Pinpoint the cell where the given text exists, returning its [X, Y] midpoint coordinate. 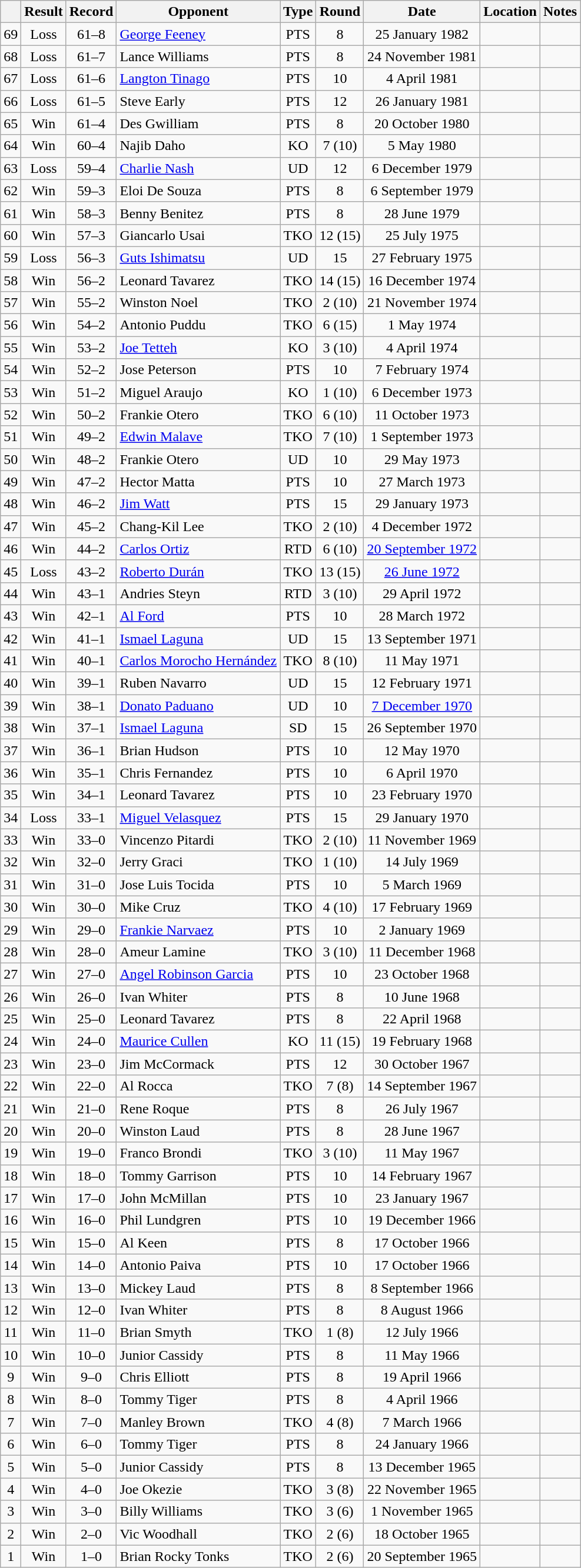
Phil Lundgren [198, 1220]
George Feeney [198, 34]
25–0 [91, 1019]
6 [11, 1444]
Steve Early [198, 101]
6 September 1979 [422, 191]
25 January 1982 [422, 34]
13 December 1965 [422, 1467]
25 [11, 1019]
50 [11, 459]
32 [11, 862]
34–1 [91, 795]
Tommy Garrison [198, 1176]
61–8 [91, 34]
Ruben Navarro [198, 683]
Des Gwilliam [198, 124]
Location [510, 12]
19 [11, 1153]
Najib Daho [198, 146]
Date [422, 12]
52 [11, 415]
Result [44, 12]
Giancarlo Usai [198, 235]
44 [11, 593]
41–1 [91, 638]
6 December 1973 [422, 392]
Frankie Narvaez [198, 929]
19–0 [91, 1153]
Antonio Paiva [198, 1265]
23 [11, 1064]
32–0 [91, 862]
2 [11, 1534]
61–4 [91, 124]
Rene Roque [198, 1109]
1 September 1973 [422, 437]
1 November 1965 [422, 1512]
27 [11, 974]
29–0 [91, 929]
11 May 1971 [422, 661]
11–0 [91, 1332]
51 [11, 437]
18–0 [91, 1176]
13 September 1971 [422, 638]
56–2 [91, 281]
40 [11, 683]
Jerry Graci [198, 862]
65 [11, 124]
6 December 1979 [422, 168]
11 May 1967 [422, 1153]
Angel Robinson Garcia [198, 974]
45–2 [91, 526]
17 February 1969 [422, 907]
7 (8) [340, 1086]
10 June 1968 [422, 997]
11 [11, 1332]
1 (8) [340, 1332]
8 (10) [340, 661]
23–0 [91, 1064]
26 July 1967 [422, 1109]
22 [11, 1086]
28–0 [91, 952]
Al Keen [198, 1243]
Brian Hudson [198, 750]
Charlie Nash [198, 168]
1 [11, 1556]
Notes [560, 12]
5 [11, 1467]
20 [11, 1131]
42 [11, 638]
Chris Fernandez [198, 773]
24 November 1981 [422, 56]
33–1 [91, 818]
49 [11, 482]
19 December 1966 [422, 1220]
28 March 1972 [422, 616]
Benny Benitez [198, 213]
44–2 [91, 549]
6 April 1970 [422, 773]
27 March 1973 [422, 482]
48–2 [91, 459]
60 [11, 235]
15–0 [91, 1243]
Record [91, 12]
Ameur Lamine [198, 952]
12 July 1966 [422, 1332]
Hector Matta [198, 482]
Donato Paduano [198, 706]
41 [11, 661]
36 [11, 773]
54 [11, 370]
17–0 [91, 1198]
Jim McCormack [198, 1064]
14 [11, 1265]
Brian Smyth [198, 1332]
John McMillan [198, 1198]
36–1 [91, 750]
24 January 1966 [422, 1444]
Opponent [198, 12]
4 (10) [340, 907]
2–0 [91, 1534]
5–0 [91, 1467]
58 [11, 281]
28 June 1979 [422, 213]
63 [11, 168]
21 November 1974 [422, 303]
Al Ford [198, 616]
39 [11, 706]
3 (8) [340, 1489]
57–3 [91, 235]
16–0 [91, 1220]
49–2 [91, 437]
61–6 [91, 79]
26 [11, 997]
52–2 [91, 370]
51–2 [91, 392]
13 (15) [340, 571]
33–0 [91, 840]
8–0 [91, 1400]
21–0 [91, 1109]
2 January 1969 [422, 929]
19 April 1966 [422, 1377]
Carlos Ortiz [198, 549]
8 August 1966 [422, 1310]
61–7 [91, 56]
20 September 1972 [422, 549]
23 October 1968 [422, 974]
7 February 1974 [422, 370]
Roberto Durán [198, 571]
6–0 [91, 1444]
24 [11, 1042]
33 [11, 840]
Antonio Puddu [198, 325]
4 April 1974 [422, 348]
Maurice Cullen [198, 1042]
29 [11, 929]
11 (15) [340, 1042]
40–1 [91, 661]
Lance Williams [198, 56]
Chris Elliott [198, 1377]
61–5 [91, 101]
62 [11, 191]
30 [11, 907]
Type [298, 12]
66 [11, 101]
21 [11, 1109]
Manley Brown [198, 1422]
47–2 [91, 482]
Joe Okezie [198, 1489]
Al Rocca [198, 1086]
60–4 [91, 146]
18 [11, 1176]
14 February 1967 [422, 1176]
53–2 [91, 348]
37–1 [91, 728]
57 [11, 303]
20 October 1980 [422, 124]
48 [11, 504]
11 October 1973 [422, 415]
Jose Peterson [198, 370]
12 (15) [340, 235]
Vic Woodhall [198, 1534]
67 [11, 79]
38–1 [91, 706]
23 February 1970 [422, 795]
46 [11, 549]
11 December 1968 [422, 952]
30 October 1967 [422, 1064]
Langton Tinago [198, 79]
4 (8) [340, 1422]
14 (15) [340, 281]
54–2 [91, 325]
23 January 1967 [422, 1198]
43–2 [91, 571]
25 July 1975 [422, 235]
16 [11, 1220]
39–1 [91, 683]
3 (6) [340, 1512]
22–0 [91, 1086]
14 September 1967 [422, 1086]
55–2 [91, 303]
68 [11, 56]
Guts Ishimatsu [198, 258]
56–3 [91, 258]
1–0 [91, 1556]
Joe Tetteh [198, 348]
7 December 1970 [422, 706]
28 June 1967 [422, 1131]
46–2 [91, 504]
3 [11, 1512]
7 [11, 1422]
42–1 [91, 616]
12 February 1971 [422, 683]
56 [11, 325]
4 December 1972 [422, 526]
34 [11, 818]
7 March 1966 [422, 1422]
43–1 [91, 593]
4–0 [91, 1489]
59–4 [91, 168]
35–1 [91, 773]
20–0 [91, 1131]
4 [11, 1489]
Eloi De Souza [198, 191]
Miguel Velasquez [198, 818]
4 April 1966 [422, 1400]
13–0 [91, 1287]
29 January 1970 [422, 818]
1 May 1974 [422, 325]
26 September 1970 [422, 728]
28 [11, 952]
9 [11, 1377]
13 [11, 1287]
Mike Cruz [198, 907]
26–0 [91, 997]
16 December 1974 [422, 281]
22 November 1965 [422, 1489]
Brian Rocky Tonks [198, 1556]
3–0 [91, 1512]
53 [11, 392]
29 January 1973 [422, 504]
69 [11, 34]
5 March 1969 [422, 885]
58–3 [91, 213]
Mickey Laud [198, 1287]
SD [298, 728]
50–2 [91, 415]
9–0 [91, 1377]
31 [11, 885]
26 June 1972 [422, 571]
30–0 [91, 907]
7–0 [91, 1422]
24–0 [91, 1042]
Jim Watt [198, 504]
Andries Steyn [198, 593]
Winston Laud [198, 1131]
10–0 [91, 1355]
Round [340, 12]
47 [11, 526]
Miguel Araujo [198, 392]
Billy Williams [198, 1512]
31–0 [91, 885]
18 October 1965 [422, 1534]
64 [11, 146]
20 September 1965 [422, 1556]
27 February 1975 [422, 258]
Carlos Morocho Hernández [198, 661]
45 [11, 571]
12–0 [91, 1310]
19 February 1968 [422, 1042]
14–0 [91, 1265]
59–3 [91, 191]
Winston Noel [198, 303]
59 [11, 258]
11 May 1966 [422, 1355]
12 May 1970 [422, 750]
37 [11, 750]
4 April 1981 [422, 79]
5 May 1980 [422, 146]
38 [11, 728]
26 January 1981 [422, 101]
Franco Brondi [198, 1153]
11 November 1969 [422, 840]
8 September 1966 [422, 1287]
14 July 1969 [422, 862]
Vincenzo Pitardi [198, 840]
6 (15) [340, 325]
Chang-Kil Lee [198, 526]
29 May 1973 [422, 459]
27–0 [91, 974]
29 April 1972 [422, 593]
17 [11, 1198]
Edwin Malave [198, 437]
55 [11, 348]
61 [11, 213]
Jose Luis Tocida [198, 885]
43 [11, 616]
22 April 1968 [422, 1019]
35 [11, 795]
